Pinpoint the cell where the given text exists, returning its [x, y] midpoint coordinate. 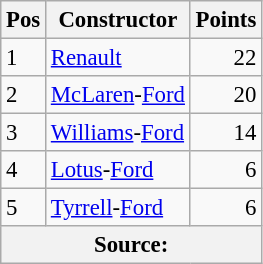
4 [24, 170]
Williams-Ford [118, 133]
20 [226, 95]
Tyrrell-Ford [118, 208]
14 [226, 133]
Renault [118, 58]
Points [226, 20]
Source: [132, 245]
Lotus-Ford [118, 170]
1 [24, 58]
3 [24, 133]
2 [24, 95]
McLaren-Ford [118, 95]
Constructor [118, 20]
Pos [24, 20]
22 [226, 58]
5 [24, 208]
